Determine the [x, y] coordinate at the center of the cell enclosing the given text.  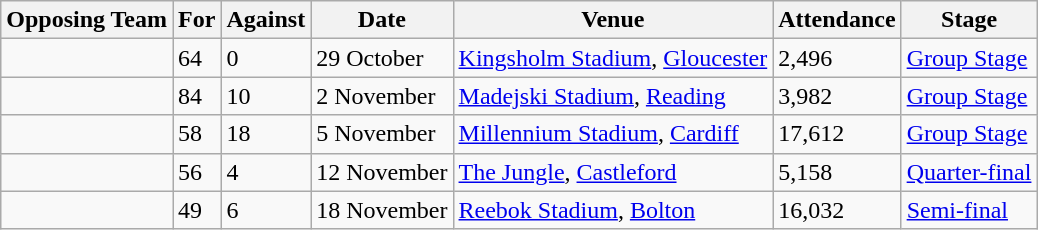
For [197, 20]
29 October [382, 58]
Venue [613, 20]
Quarter-final [969, 172]
Madejski Stadium, Reading [613, 96]
Semi-final [969, 210]
12 November [382, 172]
17,612 [837, 134]
6 [266, 210]
3,982 [837, 96]
0 [266, 58]
Opposing Team [87, 20]
Attendance [837, 20]
2,496 [837, 58]
58 [197, 134]
16,032 [837, 210]
10 [266, 96]
5,158 [837, 172]
Against [266, 20]
4 [266, 172]
2 November [382, 96]
64 [197, 58]
Kingsholm Stadium, Gloucester [613, 58]
The Jungle, Castleford [613, 172]
49 [197, 210]
56 [197, 172]
18 [266, 134]
Date [382, 20]
84 [197, 96]
Reebok Stadium, Bolton [613, 210]
Millennium Stadium, Cardiff [613, 134]
18 November [382, 210]
Stage [969, 20]
5 November [382, 134]
